Return the [X, Y] coordinate for the center point of the cell that contains the specified text.  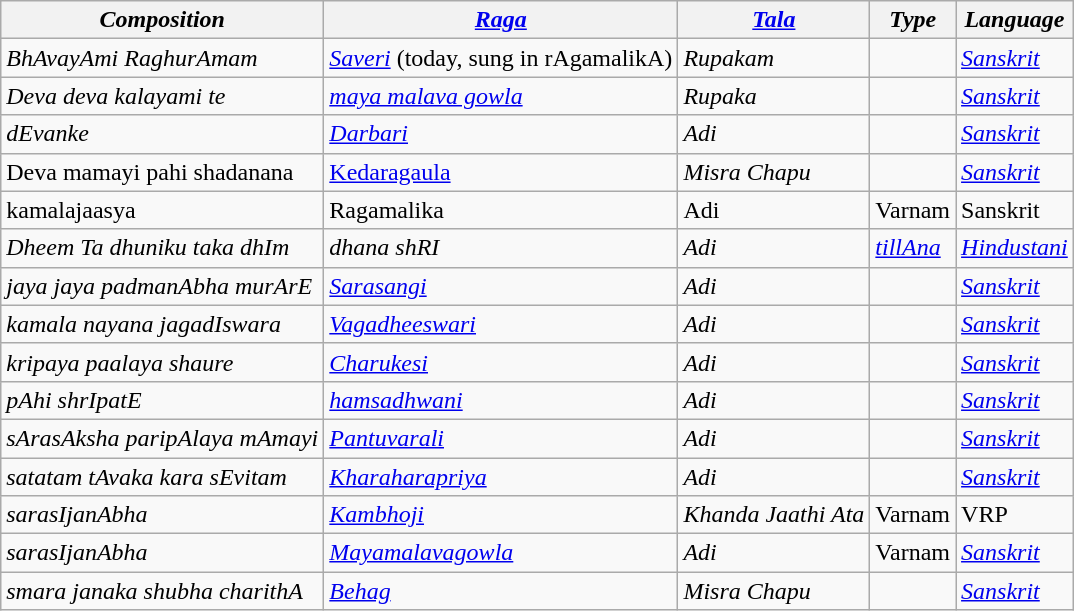
pAhi shrIpatE [162, 400]
hamsadhwani [501, 400]
VRP [1015, 515]
Pantuvarali [501, 438]
BhAvayAmi RaghurAmam [162, 58]
dhana shRI [501, 248]
Language [1015, 20]
Type [913, 20]
Sarasangi [501, 286]
kripaya paalaya shaure [162, 362]
Deva deva kalayami te [162, 96]
Khanda Jaathi Ata [774, 515]
Charukesi [501, 362]
smara janaka shubha charithA [162, 591]
Deva mamayi pahi shadanana [162, 172]
Rupakam [774, 58]
kamala nayana jagadIswara [162, 324]
Behag [501, 591]
Kharaharapriya [501, 477]
dEvanke [162, 134]
kamalajaasya [162, 210]
tillAna [913, 248]
Mayamalavagowla [501, 553]
sArasAksha paripAlaya mAmayi [162, 438]
Hindustani [1015, 248]
Kedaragaula [501, 172]
Darbari [501, 134]
Composition [162, 20]
Rupaka [774, 96]
Tala [774, 20]
Kambhoji [501, 515]
Ragamalika [501, 210]
Dheem Ta dhuniku taka dhIm [162, 248]
Raga [501, 20]
Vagadheeswari [501, 324]
Saveri (today, sung in rAgamalikA) [501, 58]
maya malava gowla [501, 96]
jaya jaya padmanAbha murArE [162, 286]
satatam tAvaka kara sEvitam [162, 477]
